Detect which cell encompasses the target text, then output its (X, Y) center coordinate. 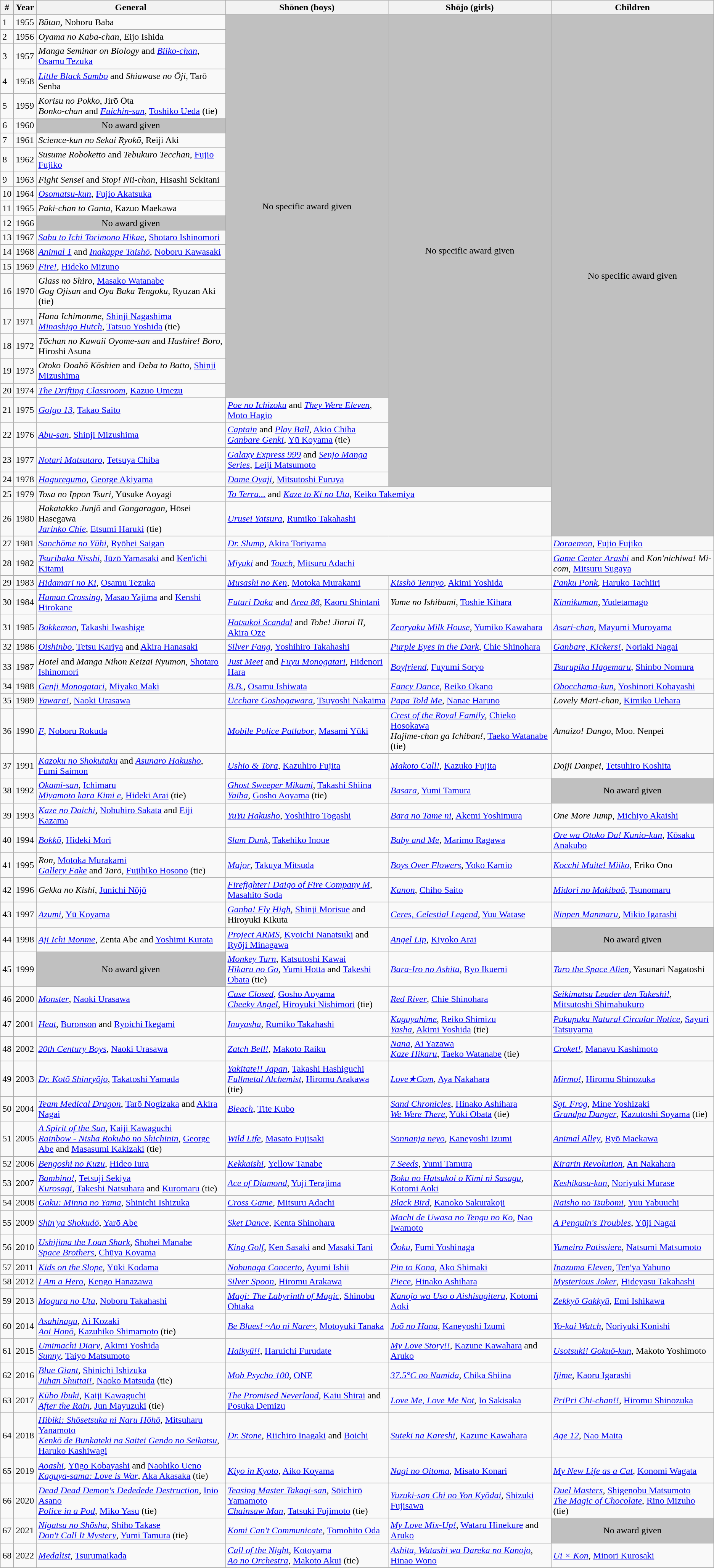
7 (7, 140)
1962 (25, 159)
1961 (25, 140)
2022 (25, 1555)
Dr. Stone, Riichiro Inagaki and Boichi (307, 1436)
Yo-kai Watch, Noriyuki Konishi (632, 1326)
1981 (25, 543)
1970 (25, 291)
Mysterious Joker, Hideyasu Takahashi (632, 1281)
1983 (25, 583)
Medalist, Tsurumaikada (131, 1555)
Call of the Night, KotoyamaAo no Orchestra, Makoto Akui (tie) (307, 1555)
2009 (25, 1222)
61 (7, 1351)
1959 (25, 106)
To Terra... and Kaze to Ki no Uta, Keiko Takemiya (388, 494)
1972 (25, 346)
1988 (25, 686)
Gekka no Kishi, Junichi Nōjō (131, 890)
Hana Ichimonme, Shinji NagashimaMinashigo Hutch, Tatsuo Yoshida (tie) (131, 321)
2021 (25, 1530)
Crest of the Royal Family, Chieko HosokawaHajime-chan ga Ichiban!, Taeko Watanabe (tie) (470, 730)
Angel Lip, Kiyoko Arai (470, 939)
Sanchōme no Yūhi, Ryōhei Saigan (131, 543)
Nana, Ai YazawaKaze Hikaru, Taeko Watanabe (tie) (470, 1049)
Teasing Master Takagi-san, Sōichirō YamamotoChainsaw Man, Tatsuki Fujimoto (tie) (307, 1501)
20 (7, 390)
My Love Mix-Up!, Wataru Hinekure and Aruko (470, 1530)
Tsurupika Hagemaru, Shinbo Nomura (632, 666)
Kaguyahime, Reiko ShimizuYasha, Akimi Yoshida (tie) (470, 1024)
1963 (25, 179)
62 (7, 1375)
Kids on the Slope, Yūki Kodama (131, 1267)
Kaze no Daichi, Nobuhiro Sakata and Eiji Kazama (131, 815)
29 (7, 583)
Yume no Ishibumi, Toshie Kihara (470, 602)
Hatsukoi Scandal and Tobe! Jinrui II, Akira Oze (307, 628)
Heat, Buronson and Ryoichi Ikegami (131, 1024)
Baby and Me, Marimo Ragawa (470, 840)
F, Noboru Rokuda (131, 730)
40 (7, 840)
Sand Chronicles, Hinako AshiharaWe Were There, Yūki Obata (tie) (470, 1109)
1997 (25, 914)
Red River, Chie Shinohara (470, 1000)
24 (7, 479)
Major, Takuya Mitsuda (307, 865)
2018 (25, 1436)
Midori no Makibaō, Tsunomaru (632, 890)
King Golf, Ken Sasaki and Masaki Tani (307, 1247)
A Penguin's Troubles, Yūji Nagai (632, 1222)
Hibiki: Shōsetsuka ni Naru Hōhō, Mitsuharu YanamotoKenkō de Bunkateki na Saitei Gendo no Seikatsu, Haruko Kashiwagi (131, 1436)
43 (7, 914)
68 (7, 1555)
Kisshō Tennyo, Akimi Yoshida (470, 583)
1998 (25, 939)
25 (7, 494)
2002 (25, 1049)
1978 (25, 479)
Tōchan no Kawaii Oyome-san and Hashire! Boro, Hiroshi Asuna (131, 346)
10 (7, 194)
1990 (25, 730)
Kocchi Muite! Miiko, Eriko Ono (632, 865)
42 (7, 890)
Urusei Yatsura, Rumiko Takahashi (388, 518)
15 (7, 266)
1971 (25, 321)
2001 (25, 1024)
16 (7, 291)
Ghost Sweeper Mikami, Takashi ShiinaYaiba, Gosho Aoyama (tie) (307, 791)
Asahinagu, Ai KozakiAoi Honō, Kazuhiko Shimamoto (tie) (131, 1326)
60 (7, 1326)
Asari-chan, Mayumi Muroyama (632, 628)
Musashi no Ken, Motoka Murakami (307, 583)
33 (7, 666)
21 (7, 410)
45 (7, 969)
Susume Roboketto and Tebukuro Tecchan, Fujio Fujiko (131, 159)
Ganbare, Kickers!, Noriaki Nagai (632, 647)
Zekkyō Gakkyū, Emi Ishikawa (632, 1301)
Bokkō, Hideki Mori (131, 840)
46 (7, 1000)
1973 (25, 371)
1957 (25, 56)
Magi: The Labyrinth of Magic, Shinobu Ohtaka (307, 1301)
39 (7, 815)
Naisho no Tsubomi, Yuu Yabuuchi (632, 1203)
Love★Com, Aya Nakahara (470, 1079)
2015 (25, 1351)
55 (7, 1222)
Children (632, 8)
1965 (25, 208)
Otoko Doahō Kōshien and Deba to Batto, Shinji Mizushima (131, 371)
Usotsuki! Gokuō-kun, Makoto Yoshimoto (632, 1351)
4 (7, 81)
Sabu to Ichi Torimono Hikae, Shotaro Ishinomori (131, 238)
Basara, Yumi Tamura (470, 791)
One More Jump, Michiyo Akaishi (632, 815)
59 (7, 1301)
Aji Ichi Monme, Zenta Abe and Yoshimi Kurata (131, 939)
Manga Seminar on Biology and Biiko-chan, Osamu Tezuka (131, 56)
General (131, 8)
Fancy Dance, Reiko Okano (470, 686)
Hakatakko Junjō and Gangaragan, Hōsei HasegawaJarinko Chie, Etsumi Haruki (tie) (131, 518)
1979 (25, 494)
2013 (25, 1301)
Suteki na Kareshi, Kazune Kawahara (470, 1436)
9 (7, 179)
2011 (25, 1267)
1995 (25, 865)
Human Crossing, Masao Yajima and Kenshi Hirokane (131, 602)
Bokkemon, Takashi Iwashige (131, 628)
Monkey Turn, Katsutoshi KawaiHikaru no Go, Yumi Hotta and Takeshi Obata (tie) (307, 969)
Golgo 13, Takao Saito (131, 410)
Ganba! Fly High, Shinji Morisue and Hiroyuki Kikuta (307, 914)
44 (7, 939)
Lovely Mari-chan, Kimiko Uehara (632, 701)
Ron, Motoka MurakamiGallery Fake and Tarō, Fujihiko Hosono (tie) (131, 865)
3 (7, 56)
Ucchare Goshogawara, Tsuyoshi Nakaima (307, 701)
1989 (25, 701)
Notari Matsutaro, Tetsuya Chiba (131, 460)
Inuyasha, Rumiko Takahashi (307, 1024)
My Love Story!!, Kazune Kawahara and Aruko (470, 1351)
My New Life as a Cat, Konomi Wagata (632, 1471)
Game Center Arashi and Kon'nichiwa! Mi-com, Mitsuru Sugaya (632, 563)
Ore wa Otoko Da! Kunio-kun, Kōsaku Anakubo (632, 840)
Fight Sensei and Stop! Nii-chan, Hisashi Sekitani (131, 179)
8 (7, 159)
Haikyū!!, Haruichi Furudate (307, 1351)
2010 (25, 1247)
Science-kun no Sekai Ryokō, Reiji Aki (131, 140)
Slam Dunk, Takehiko Inoue (307, 840)
36 (7, 730)
1975 (25, 410)
67 (7, 1530)
Bara-Iro no Ashita, Ryo Ikuemi (470, 969)
Firefighter! Daigo of Fire Company M, Masahito Soda (307, 890)
Bengoshi no Kuzu, Hideo Iura (131, 1164)
17 (7, 321)
56 (7, 1247)
2019 (25, 1471)
Kanon, Chiho Saito (470, 890)
1966 (25, 223)
2016 (25, 1375)
I Am a Hero, Kengo Hanazawa (131, 1281)
Kūbo Ibuki, Kaiji KawaguchiAfter the Rain, Jun Mayuzuki (tie) (131, 1401)
2007 (25, 1183)
Aoashi, Yūgo Kobayashi and Naohiko UenoKaguya-sama: Love is War, Aka Akasaka (tie) (131, 1471)
2005 (25, 1139)
Pukupuku Natural Circular Notice, Sayuri Tatsuyama (632, 1024)
Miyuki and Touch, Mitsuru Adachi (388, 563)
Azumi, Yū Koyama (131, 914)
Sgt. Frog, Mine YoshizakiGrandpa Danger, Kazutoshi Soyama (tie) (632, 1109)
Cross Game, Mitsuru Adachi (307, 1203)
Year (25, 8)
58 (7, 1281)
1992 (25, 791)
38 (7, 791)
Ui × Kon, Minori Kurosaki (632, 1555)
50 (7, 1109)
1964 (25, 194)
Joō no Hana, Kaneyoshi Izumi (470, 1326)
2 (7, 37)
65 (7, 1471)
# (7, 8)
1969 (25, 266)
Love Me, Love Me Not, Io Sakisaka (470, 1401)
23 (7, 460)
Kinnikuman, Yudetamago (632, 602)
YuYu Hakusho, Yoshihiro Togashi (307, 815)
14 (7, 252)
26 (7, 518)
Purple Eyes in the Dark, Chie Shinohara (470, 647)
Kanojo wa Uso o Aishisugiteru, Kotomi Aoki (470, 1301)
32 (7, 647)
Team Medical Dragon, Tarō Nogizaka and Akira Nagai (131, 1109)
Hidamari no Ki, Osamu Tezuka (131, 583)
2003 (25, 1079)
Ceres, Celestial Legend, Yuu Watase (470, 914)
Silver Spoon, Hiromu Arakawa (307, 1281)
1956 (25, 37)
66 (7, 1501)
Nigatsu no Shōsha, Shiho TakaseDon't Call It Mystery, Yumi Tamura (tie) (131, 1530)
Dame Oyaji, Mitsutoshi Furuya (307, 479)
Zatch Bell!, Makoto Raiku (307, 1049)
Shōjo (girls) (470, 8)
Black Bird, Kanoko Sakurakoji (470, 1203)
54 (7, 1203)
Kazoku no Shokutaku and Asunaro Hakusho, Fumi Saimon (131, 766)
51 (7, 1139)
1976 (25, 435)
34 (7, 686)
Kirarin Revolution, An Nakahara (632, 1164)
Kekkaishi, Yellow Tanabe (307, 1164)
The Promised Neverland, Kaiu Shirai and Posuka Demizu (307, 1401)
Project ARMS, Kyoichi Nanatsuki and Ryōji Minagawa (307, 939)
1967 (25, 238)
1985 (25, 628)
Blue Giant, Shinichi IshizukaJūhan Shuttai!, Naoko Matsuda (tie) (131, 1375)
5 (7, 106)
Makoto Call!, Kazuko Fujita (470, 766)
Keshikasu-kun, Noriyuki Murase (632, 1183)
37 (7, 766)
Mirmo!, Hiromu Shinozuka (632, 1079)
22 (7, 435)
Genji Monogatari, Miyako Maki (131, 686)
1986 (25, 647)
47 (7, 1024)
1974 (25, 390)
Piece, Hinako Ashihara (470, 1281)
48 (7, 1049)
Nagi no Oitoma, Misato Konari (470, 1471)
Ninpen Manmaru, Mikio Igarashi (632, 914)
30 (7, 602)
Sket Dance, Kenta Shinohara (307, 1222)
Just Meet and Fuyu Monogatari, Hidenori Hara (307, 666)
13 (7, 238)
1999 (25, 969)
20th Century Boys, Naoki Urasawa (131, 1049)
Boyfriend, Fuyumi Soryo (470, 666)
1987 (25, 666)
The Drifting Classroom, Kazuo Umezu (131, 390)
Poe no Ichizoku and They Were Eleven, Moto Hagio (307, 410)
Yumeiro Patissiere, Natsumi Matsumoto (632, 1247)
1968 (25, 252)
Yuzuki-san Chi no Yon Kyōdai, Shizuki Fujisawa (470, 1501)
2020 (25, 1501)
2014 (25, 1326)
Amaizo! Dango, Moo. Nenpei (632, 730)
Case Closed, Gosho AoyamaCheeky Angel, Hiroyuki Nishimori (tie) (307, 1000)
Monster, Naoki Urasawa (131, 1000)
Boys Over Flowers, Yoko Kamio (470, 865)
37.5°C no Namida, Chika Shiina (470, 1375)
Dr. Slump, Akira Toriyama (388, 543)
PriPri Chi-chan!!, Hiromu Shinozuka (632, 1401)
Little Black Sambo and Shiawase no Ōji, Tarō Senba (131, 81)
Obocchama-kun, Yoshinori Kobayashi (632, 686)
Paki-chan to Ganta, Kazuo Maekawa (131, 208)
Zenryaku Milk House, Yumiko Kawahara (470, 628)
Futari Daka and Area 88, Kaoru Shintani (307, 602)
Komi Can't Communicate, Tomohito Oda (307, 1530)
1960 (25, 125)
Gaku: Minna no Yama, Shinichi Ishizuka (131, 1203)
Mobile Police Patlabor, Masami Yūki (307, 730)
Animal 1 and Inakappe Taishō, Noboru Kawasaki (131, 252)
49 (7, 1079)
1991 (25, 766)
Papa Told Me, Nanae Haruno (470, 701)
27 (7, 543)
Ōoku, Fumi Yoshinaga (470, 1247)
Be Blues! ~Ao ni Nare~, Motoyuki Tanaka (307, 1326)
Ushijima the Loan Shark, Shohei ManabeSpace Brothers, Chūya Koyama (131, 1247)
2017 (25, 1401)
Tsuribaka Nisshi, Jūzō Yamasaki and Ken'ichi Kitami (131, 563)
2006 (25, 1164)
Bleach, Tite Kubo (307, 1109)
Fire!, Hideko Mizuno (131, 266)
1996 (25, 890)
2004 (25, 1109)
Inazuma Eleven, Ten'ya Yabuno (632, 1267)
Ashita, Watashi wa Dareka no Kanojo, Hinao Wono (470, 1555)
Haguregumo, George Akiyama (131, 479)
Animal Alley, Ryō Maekawa (632, 1139)
12 (7, 223)
1955 (25, 22)
Boku no Hatsukoi o Kimi ni Sasagu, Kotomi Aoki (470, 1183)
Kiyo in Kyoto, Aiko Koyama (307, 1471)
Osomatsu-kun, Fujio Akatsuka (131, 194)
19 (7, 371)
Ijime, Kaoru Igarashi (632, 1375)
Doraemon, Fujio Fujiko (632, 543)
Oyama no Kaba-chan, Eijo Ishida (131, 37)
31 (7, 628)
Shin'ya Shokudō, Yarō Abe (131, 1222)
Dead Dead Demon's Dededede Destruction, Inio AsanoPolice in a Pod, Miko Yasu (tie) (131, 1501)
Umimachi Diary, Akimi YoshidaSunny, Taiyo Matsumoto (131, 1351)
6 (7, 125)
Dr. Kotō Shinryōjo, Takatoshi Yamada (131, 1079)
28 (7, 563)
B.B., Osamu Ishiwata (307, 686)
A Spirit of the Sun, Kaiji Kawaguchi Rainbow - Nisha Rokubō no Shichinin, George Abe and Masasumi Kakizaki (tie) (131, 1139)
Būtan, Noboru Baba (131, 22)
Panku Ponk, Haruko Tachiiri (632, 583)
Okami-san, IchimaruMiyamoto kara Kimi e, Hideki Arai (tie) (131, 791)
53 (7, 1183)
52 (7, 1164)
Hotel and Manga Nihon Keizai Nyumon, Shotaro Ishinomori (131, 666)
11 (7, 208)
Tosa no Ippon Tsuri, Yūsuke Aoyagi (131, 494)
Galaxy Express 999 and Senjo Manga Series, Leiji Matsumoto (307, 460)
1982 (25, 563)
64 (7, 1436)
18 (7, 346)
7 Seeds, Yumi Tamura (470, 1164)
Abu-san, Shinji Mizushima (131, 435)
Ace of Diamond, Yuji Terajima (307, 1183)
Sonnanja neyo, Kaneyoshi Izumi (470, 1139)
1994 (25, 840)
2012 (25, 1281)
Mogura no Uta, Noboru Takahashi (131, 1301)
Bambino!, Tetsuji SekiyaKurosagi, Takeshi Natsuhara and Kuromaru (tie) (131, 1183)
Wild Life, Masato Fujisaki (307, 1139)
Captain and Play Ball, Akio Chiba Ganbare Genki, Yū Koyama (tie) (307, 435)
Silver Fang, Yoshihiro Takahashi (307, 647)
Dojji Danpei, Tetsuhiro Koshita (632, 766)
Seikimatsu Leader den Takeshi!, Mitsutoshi Shimabukuro (632, 1000)
1 (7, 22)
Duel Masters, Shigenobu MatsumotoThe Magic of Chocolate, Rino Mizuho (tie) (632, 1501)
1977 (25, 460)
Yakitate!! Japan, Takashi HashiguchiFullmetal Alchemist, Hiromu Arakawa (tie) (307, 1079)
1993 (25, 815)
Oishinbo, Tetsu Kariya and Akira Hanasaki (131, 647)
Glass no Shiro, Masako WatanabeGag Ojisan and Oya Baka Tengoku, Ryuzan Aki (tie) (131, 291)
Age 12, Nao Maita (632, 1436)
Bara no Tame ni, Akemi Yoshimura (470, 815)
1984 (25, 602)
2008 (25, 1203)
Ushio & Tora, Kazuhiro Fujita (307, 766)
Mob Psycho 100, ONE (307, 1375)
41 (7, 865)
Shōnen (boys) (307, 8)
35 (7, 701)
57 (7, 1267)
Yawara!, Naoki Urasawa (131, 701)
63 (7, 1401)
1980 (25, 518)
1958 (25, 81)
Croket!, Manavu Kashimoto (632, 1049)
Korisu no Pokko, Jirō ŌtaBonko-chan and Fuichin-san, Toshiko Ueda (tie) (131, 106)
2000 (25, 1000)
Machi de Uwasa no Tengu no Ko, Nao Iwamoto (470, 1222)
Nobunaga Concerto, Ayumi Ishii (307, 1267)
Taro the Space Alien, Yasunari Nagatoshi (632, 969)
Pin to Kona, Ako Shimaki (470, 1267)
